Pinpoint the cell where the given text exists, returning its (X, Y) midpoint coordinate. 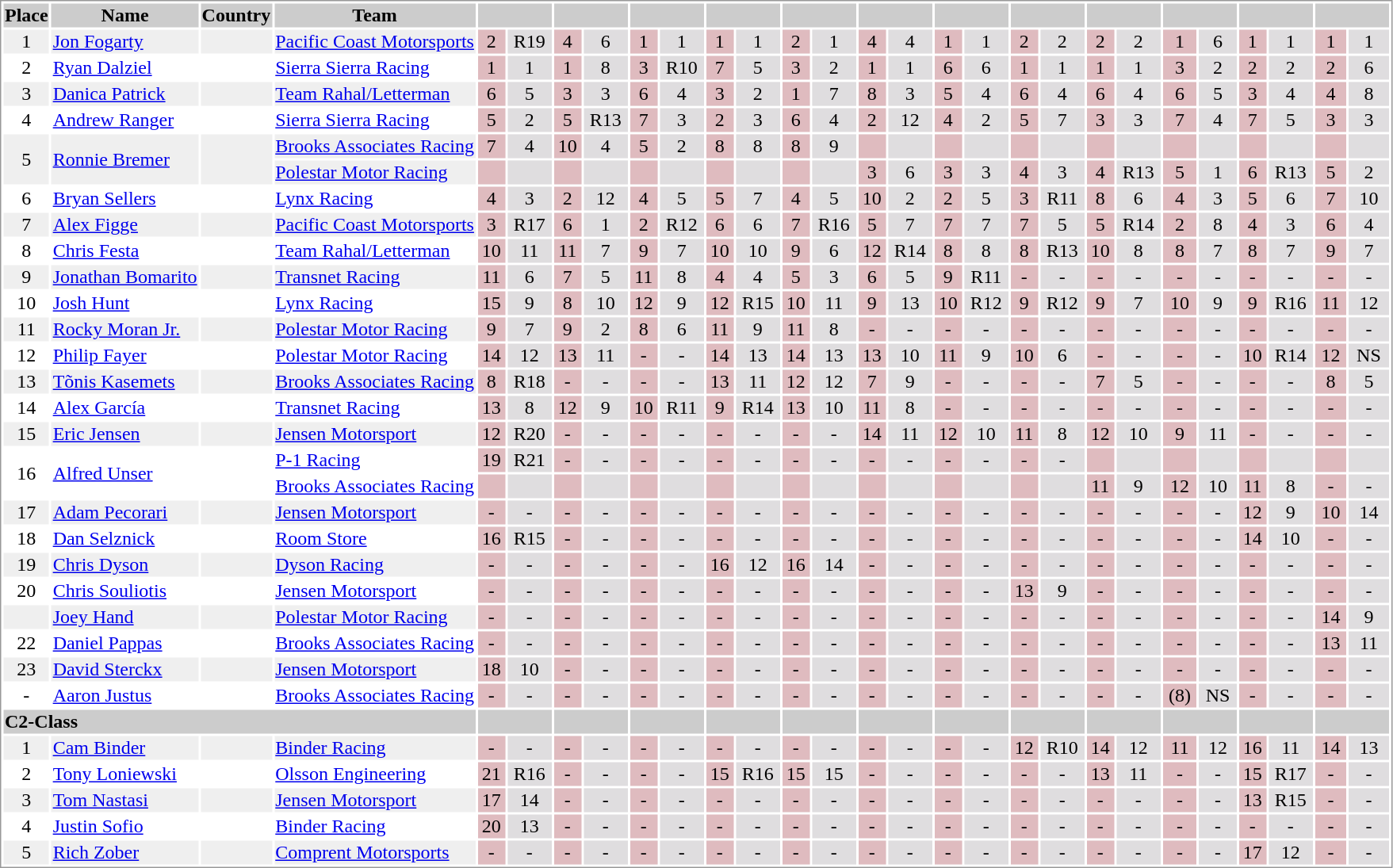
Daniel Pappas (125, 643)
Ryan Dalziel (125, 67)
Place (26, 15)
Danica Patrick (125, 94)
Room Store (375, 538)
(8) (1180, 695)
Alex Figge (125, 224)
Name (125, 15)
Rocky Moran Jr. (125, 329)
Alex García (125, 408)
Joey Hand (125, 618)
Alfred Unser (125, 474)
Ronnie Bremer (125, 160)
Justin Sofio (125, 827)
Philip Fayer (125, 356)
R20 (530, 434)
23 (26, 670)
21 (492, 774)
Josh Hunt (125, 304)
R19 (530, 42)
R18 (530, 381)
Tom Nastasi (125, 800)
Cam Binder (125, 748)
Tony Loniewski (125, 774)
Eric Jensen (125, 434)
Jonathan Bomarito (125, 277)
David Sterckx (125, 670)
Bryan Sellers (125, 199)
Olsson Engineering (375, 774)
Dyson Racing (375, 565)
Rich Zober (125, 852)
Andrew Ranger (125, 120)
Comprent Motorsports (375, 852)
C2-Class (239, 722)
Adam Pecorari (125, 513)
Country (236, 15)
22 (26, 643)
Chris Festa (125, 251)
Jon Fogarty (125, 42)
Team (375, 15)
P-1 Racing (375, 461)
Aaron Justus (125, 695)
R21 (530, 461)
Chris Dyson (125, 565)
Chris Souliotis (125, 591)
Tõnis Kasemets (125, 381)
Dan Selznick (125, 538)
